Provide the [X, Y] coordinate of the cell's center where the given text is located.  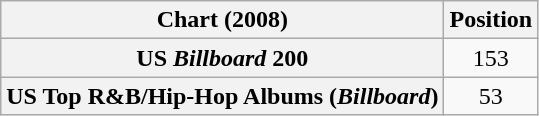
153 [491, 58]
Chart (2008) [222, 20]
US Top R&B/Hip-Hop Albums (Billboard) [222, 96]
US Billboard 200 [222, 58]
Position [491, 20]
53 [491, 96]
